Extract the (x, y) coordinate from the center of the cell holding the provided text.  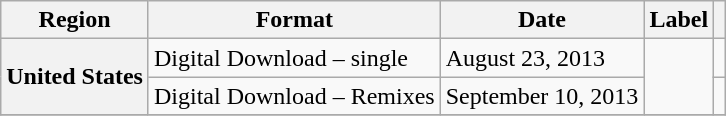
August 23, 2013 (542, 58)
Format (294, 20)
September 10, 2013 (542, 96)
Digital Download – single (294, 58)
United States (75, 77)
Date (542, 20)
Digital Download – Remixes (294, 96)
Region (75, 20)
Label (679, 20)
